Extract the (X, Y) coordinate from the center of the cell holding the provided text.  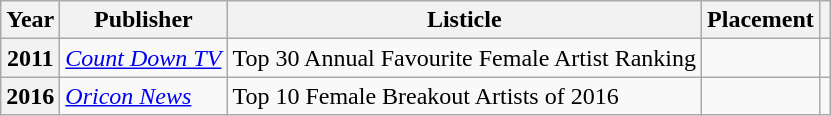
Listicle (464, 20)
Top 30 Annual Favourite Female Artist Ranking (464, 58)
Publisher (144, 20)
Placement (761, 20)
Top 10 Female Breakout Artists of 2016 (464, 96)
Count Down TV (144, 58)
Year (30, 20)
2011 (30, 58)
2016 (30, 96)
Oricon News (144, 96)
